Output the (x, y) coordinate of the center of the cell containing the given text.  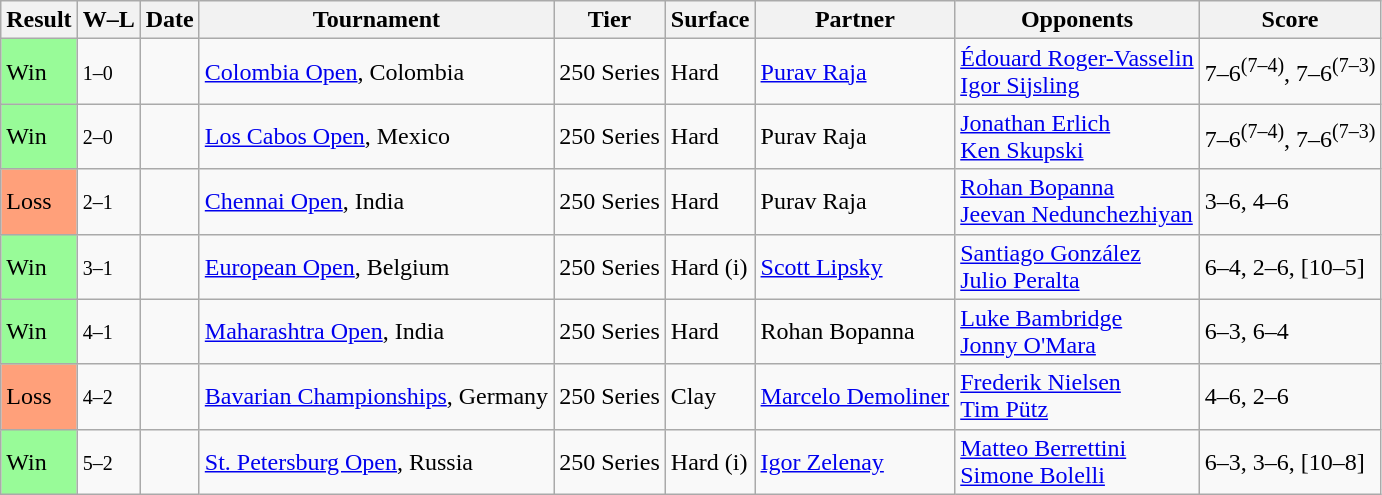
Édouard Roger-Vasselin Igor Sijsling (1078, 72)
Surface (710, 20)
Luke Bambridge Jonny O'Mara (1078, 332)
Los Cabos Open, Mexico (376, 136)
W–L (108, 20)
Jonathan Erlich Ken Skupski (1078, 136)
6–4, 2–6, [10–5] (1290, 266)
1–0 (108, 72)
Clay (710, 396)
3–6, 4–6 (1290, 202)
European Open, Belgium (376, 266)
Igor Zelenay (855, 462)
Frederik Nielsen Tim Pütz (1078, 396)
Colombia Open, Colombia (376, 72)
Santiago González Julio Peralta (1078, 266)
Scott Lipsky (855, 266)
4–6, 2–6 (1290, 396)
Matteo Berrettini Simone Bolelli (1078, 462)
4–1 (108, 332)
4–2 (108, 396)
Bavarian Championships, Germany (376, 396)
Tournament (376, 20)
6–3, 3–6, [10–8] (1290, 462)
5–2 (108, 462)
Rohan Bopanna Jeevan Nedunchezhiyan (1078, 202)
Result (39, 20)
Rohan Bopanna (855, 332)
2–1 (108, 202)
Chennai Open, India (376, 202)
3–1 (108, 266)
6–3, 6–4 (1290, 332)
Opponents (1078, 20)
Maharashtra Open, India (376, 332)
Marcelo Demoliner (855, 396)
Partner (855, 20)
St. Petersburg Open, Russia (376, 462)
Score (1290, 20)
Tier (610, 20)
Date (170, 20)
2–0 (108, 136)
